Capture the cell that displays the provided text and extract its (X, Y) central coordinate. 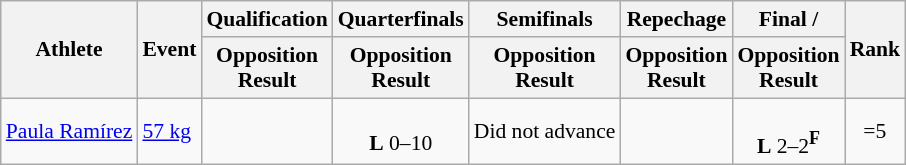
Athlete (70, 50)
L 2–2F (788, 132)
Qualification (266, 19)
=5 (876, 132)
L 0–10 (401, 132)
Quarterfinals (401, 19)
Semifinals (545, 19)
Did not advance (545, 132)
Repechage (676, 19)
Final / (788, 19)
57 kg (169, 132)
Paula Ramírez (70, 132)
Event (169, 50)
Rank (876, 50)
